Search for the cell housing the specified text and yield its [X, Y] center coordinate. 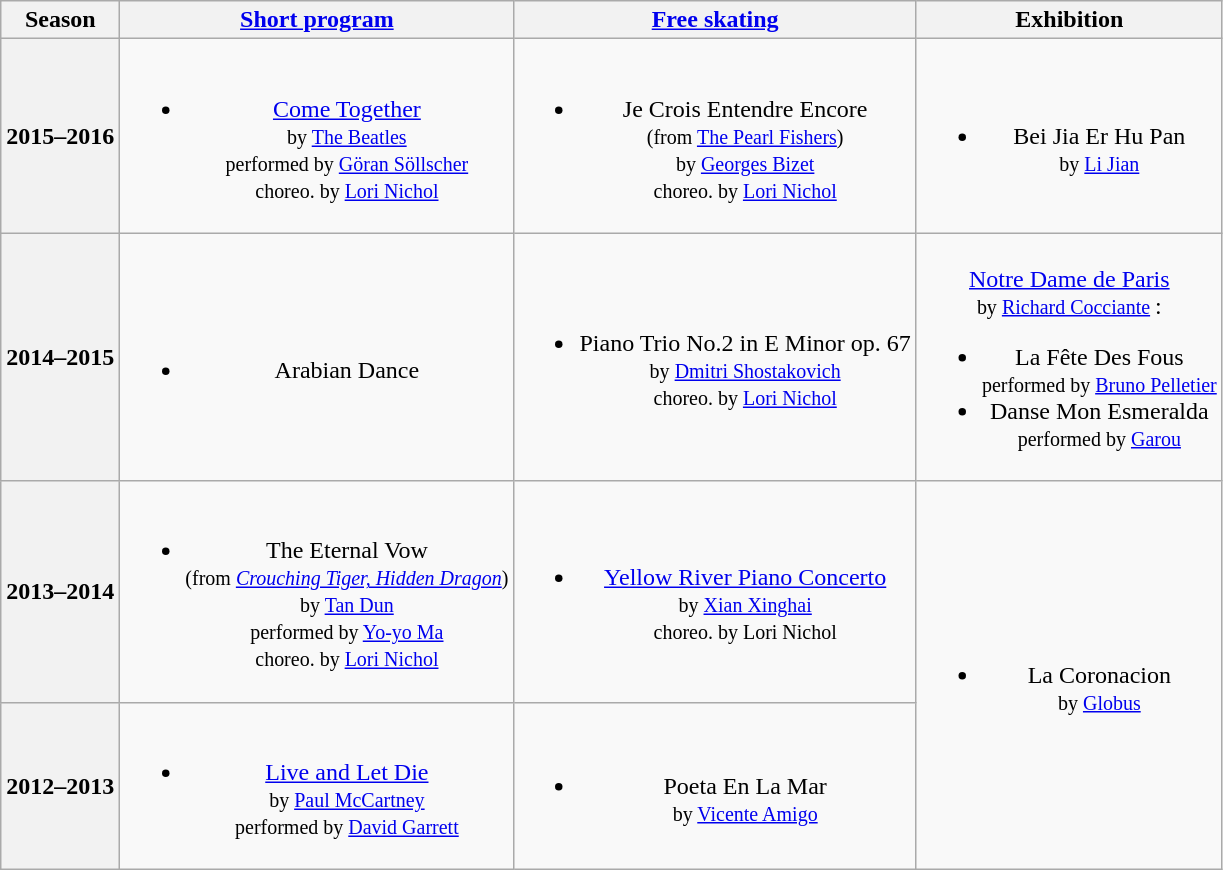
Piano Trio No.2 in E Minor op. 67 by Dmitri Shostakovich choreo. by Lori Nichol [715, 357]
2012–2013 [60, 786]
La Coronacion by Globus [1069, 675]
Free skating [715, 20]
2014–2015 [60, 357]
Season [60, 20]
Exhibition [1069, 20]
Yellow River Piano Concerto by Xian Xinghai choreo. by Lori Nichol [715, 592]
Arabian Dance [317, 357]
Notre Dame de Paris by Richard Cocciante :La Fête Des Fous performed by Bruno Pelletier Danse Mon Esmeralda performed by Garou [1069, 357]
Poeta En La Mar by Vicente Amigo [715, 786]
2013–2014 [60, 592]
2015–2016 [60, 136]
Come Together by The Beatles performed by Göran Söllscher choreo. by Lori Nichol [317, 136]
Live and Let Die by Paul McCartney performed by David Garrett [317, 786]
The Eternal Vow (from Crouching Tiger, Hidden Dragon) by Tan Dun performed by Yo-yo Ma choreo. by Lori Nichol [317, 592]
Je Crois Entendre Encore (from The Pearl Fishers) by Georges Bizet choreo. by Lori Nichol [715, 136]
Short program [317, 20]
Bei Jia Er Hu Pan by Li Jian [1069, 136]
